Capture the cell that displays the provided text and extract its [X, Y] central coordinate. 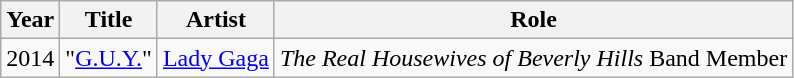
Title [109, 20]
2014 [30, 58]
Year [30, 20]
Lady Gaga [216, 58]
Role [533, 20]
Artist [216, 20]
"G.U.Y." [109, 58]
The Real Housewives of Beverly Hills Band Member [533, 58]
